Find where the given text appears and provide that cell's center as [X, Y] coordinate. 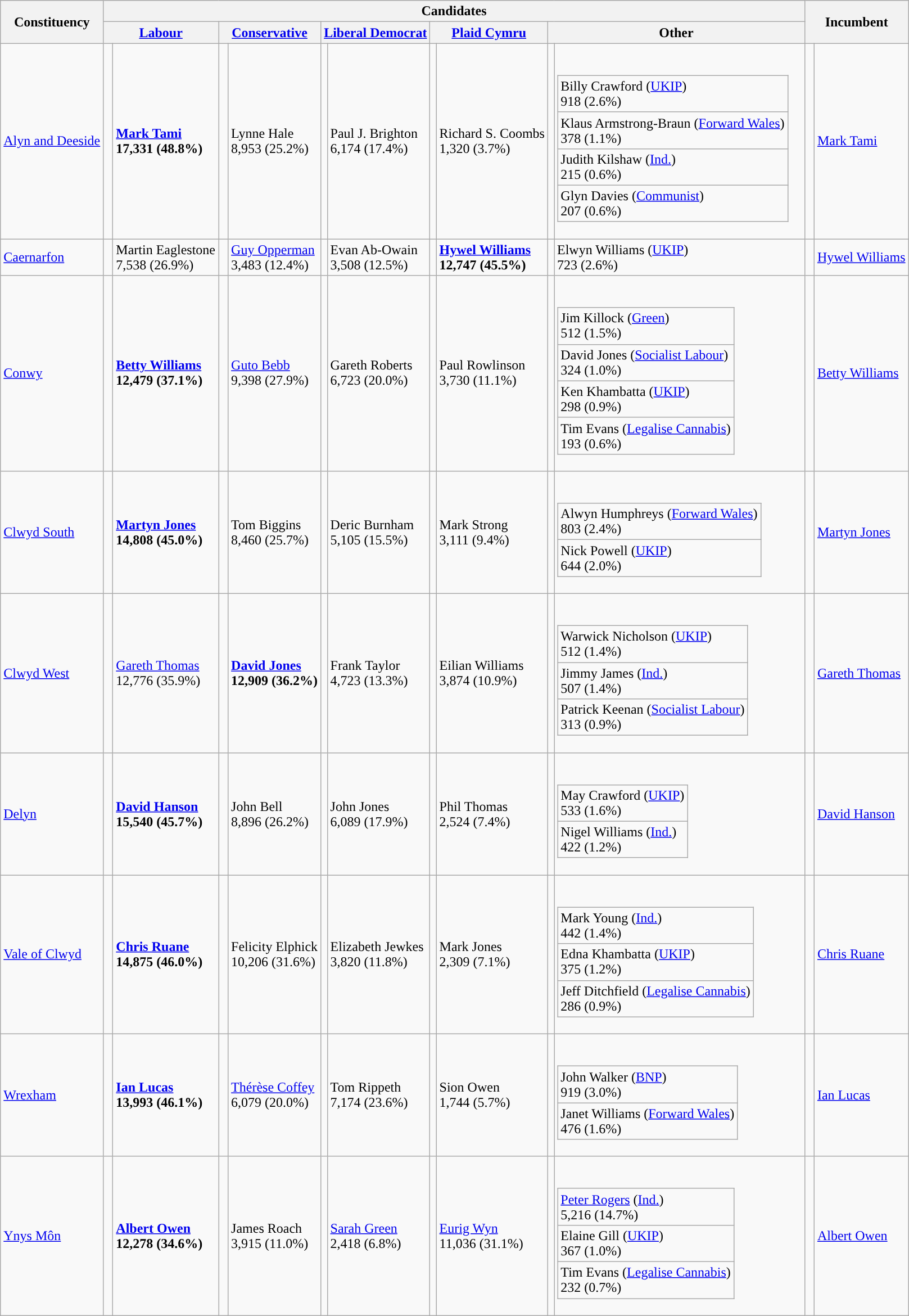
Martyn Jones [861, 533]
Jim Killock (Green)512 (1.5%) David Jones (Socialist Labour)324 (1.0%) Ken Khambatta (UKIP)298 (0.9%) Tim Evans (Legalise Cannabis)193 (0.6%) [680, 373]
John Walker (BNP)919 (3.0%) [648, 1084]
Ian Lucas [861, 1095]
Thérèse Coffey6,079 (20.0%) [274, 1095]
Warwick Nicholson (UKIP)512 (1.4%) [653, 645]
Chris Ruane14,875 (46.0%) [166, 955]
Paul Rowlinson3,730 (11.1%) [492, 373]
Clwyd West [52, 673]
Tim Evans (Legalise Cannabis)232 (0.7%) [645, 1280]
Klaus Armstrong-Braun (Forward Wales)378 (1.1%) [672, 130]
Wrexham [52, 1095]
May Crawford (UKIP)533 (1.6%) [623, 803]
Albert Owen12,278 (34.6%) [166, 1236]
Albert Owen [861, 1236]
Phil Thomas2,524 (7.4%) [492, 814]
Martin Eaglestone7,538 (26.9%) [166, 258]
Clwyd South [52, 533]
Deric Burnham5,105 (15.5%) [379, 533]
Elizabeth Jewkes3,820 (11.8%) [379, 955]
David Jones (Socialist Labour)324 (1.0%) [645, 362]
Incumbent [857, 22]
Eurig Wyn11,036 (31.1%) [492, 1236]
Alyn and Deeside [52, 141]
Mark Jones2,309 (7.1%) [492, 955]
Nigel Williams (Ind.)422 (1.2%) [623, 839]
Conservative [270, 33]
Constituency [52, 22]
Guy Opperman3,483 (12.4%) [274, 258]
Billy Crawford (UKIP)918 (2.6%) [672, 93]
Felicity Elphick10,206 (31.6%) [274, 955]
Plaid Cymru [489, 33]
Mark Strong3,111 (9.4%) [492, 533]
Martyn Jones14,808 (45.0%) [166, 533]
Vale of Clwyd [52, 955]
John Bell8,896 (26.2%) [274, 814]
Patrick Keenan (Socialist Labour)313 (0.9%) [653, 718]
Tom Rippeth7,174 (23.6%) [379, 1095]
Peter Rogers (Ind.)5,216 (14.7%) [645, 1207]
Mark Young (Ind.)442 (1.4%) Edna Khambatta (UKIP)375 (1.2%) Jeff Ditchfield (Legalise Cannabis)286 (0.9%) [680, 955]
Alwyn Humphreys (Forward Wales)803 (2.4%) [659, 522]
Hywel Williams12,747 (45.5%) [492, 258]
Liberal Democrat [376, 33]
Elwyn Williams (UKIP)723 (2.6%) [680, 258]
James Roach3,915 (11.0%) [274, 1236]
Warwick Nicholson (UKIP)512 (1.4%) Jimmy James (Ind.)507 (1.4%) Patrick Keenan (Socialist Labour)313 (0.9%) [680, 673]
Peter Rogers (Ind.)5,216 (14.7%) Elaine Gill (UKIP)367 (1.0%) Tim Evans (Legalise Cannabis)232 (0.7%) [680, 1236]
Richard S. Coombs1,320 (3.7%) [492, 141]
Sarah Green2,418 (6.8%) [379, 1236]
Lynne Hale8,953 (25.2%) [274, 141]
Glyn Davies (Communist)207 (0.6%) [672, 204]
Gareth Thomas [861, 673]
Labour [161, 33]
Eilian Williams3,874 (10.9%) [492, 673]
John Walker (BNP)919 (3.0%) Janet Williams (Forward Wales)476 (1.6%) [680, 1095]
Guto Bebb9,398 (27.9%) [274, 373]
Billy Crawford (UKIP)918 (2.6%) Klaus Armstrong-Braun (Forward Wales)378 (1.1%) Judith Kilshaw (Ind.)215 (0.6%) Glyn Davies (Communist)207 (0.6%) [680, 141]
Elaine Gill (UKIP)367 (1.0%) [645, 1243]
David Hanson15,540 (45.7%) [166, 814]
Gareth Roberts6,723 (20.0%) [379, 373]
Mark Young (Ind.)442 (1.4%) [655, 926]
Tim Evans (Legalise Cannabis)193 (0.6%) [645, 435]
Jim Killock (Green)512 (1.5%) [645, 326]
Janet Williams (Forward Wales)476 (1.6%) [648, 1121]
Conwy [52, 373]
Jimmy James (Ind.)507 (1.4%) [653, 680]
Gareth Thomas12,776 (35.9%) [166, 673]
David Hanson [861, 814]
Evan Ab-Owain3,508 (12.5%) [379, 258]
Frank Taylor4,723 (13.3%) [379, 673]
Betty Williams [861, 373]
John Jones6,089 (17.9%) [379, 814]
Betty Williams12,479 (37.1%) [166, 373]
Alwyn Humphreys (Forward Wales)803 (2.4%) Nick Powell (UKIP)644 (2.0%) [680, 533]
Chris Ruane [861, 955]
Paul J. Brighton6,174 (17.4%) [379, 141]
Ynys Môn [52, 1236]
Caernarfon [52, 258]
Hywel Williams [861, 258]
Mark Tami17,331 (48.8%) [166, 141]
Edna Khambatta (UKIP)375 (1.2%) [655, 962]
Mark Tami [861, 141]
Other [676, 33]
Sion Owen1,744 (5.7%) [492, 1095]
Delyn [52, 814]
Ken Khambatta (UKIP)298 (0.9%) [645, 399]
David Jones12,909 (36.2%) [274, 673]
Jeff Ditchfield (Legalise Cannabis)286 (0.9%) [655, 999]
Judith Kilshaw (Ind.)215 (0.6%) [672, 166]
Candidates [454, 11]
Nick Powell (UKIP)644 (2.0%) [659, 558]
May Crawford (UKIP)533 (1.6%) Nigel Williams (Ind.)422 (1.2%) [680, 814]
Ian Lucas13,993 (46.1%) [166, 1095]
Tom Biggins8,460 (25.7%) [274, 533]
